Identify which cell holds the provided text, then report its (x, y) central coordinate. 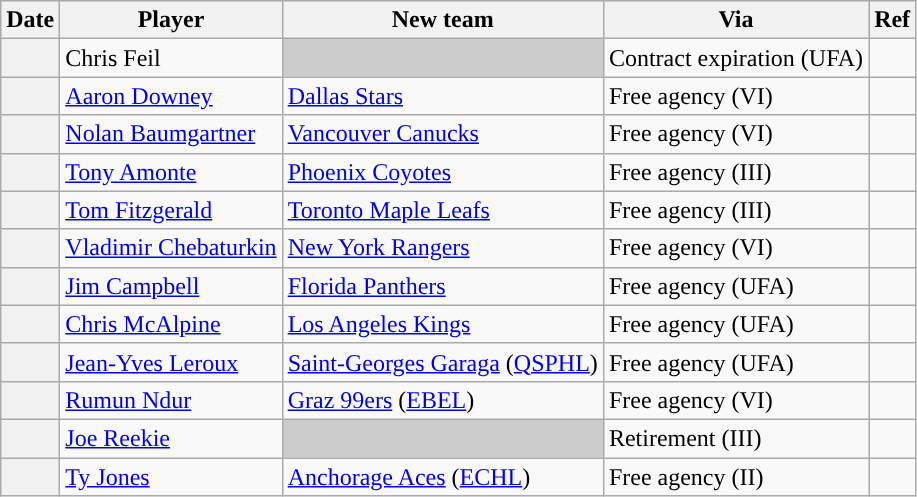
Free agency (II) (736, 477)
Florida Panthers (442, 286)
Los Angeles Kings (442, 324)
Ref (892, 20)
Date (30, 20)
Retirement (III) (736, 438)
Graz 99ers (EBEL) (442, 400)
Tony Amonte (171, 172)
Contract expiration (UFA) (736, 58)
Toronto Maple Leafs (442, 210)
Chris Feil (171, 58)
Phoenix Coyotes (442, 172)
New team (442, 20)
Player (171, 20)
Dallas Stars (442, 96)
Vladimir Chebaturkin (171, 248)
Anchorage Aces (ECHL) (442, 477)
Rumun Ndur (171, 400)
Saint-Georges Garaga (QSPHL) (442, 362)
Jean-Yves Leroux (171, 362)
Joe Reekie (171, 438)
Ty Jones (171, 477)
Tom Fitzgerald (171, 210)
Vancouver Canucks (442, 134)
New York Rangers (442, 248)
Via (736, 20)
Nolan Baumgartner (171, 134)
Jim Campbell (171, 286)
Chris McAlpine (171, 324)
Aaron Downey (171, 96)
